Capture the cell that displays the provided text and extract its (x, y) central coordinate. 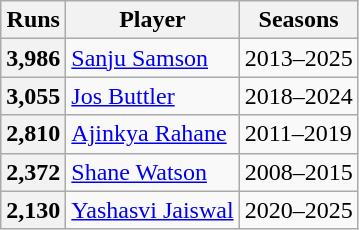
2,130 (34, 210)
Seasons (298, 20)
Ajinkya Rahane (152, 134)
Jos Buttler (152, 96)
2008–2015 (298, 172)
3,055 (34, 96)
Player (152, 20)
Sanju Samson (152, 58)
2,372 (34, 172)
3,986 (34, 58)
2020–2025 (298, 210)
Runs (34, 20)
2018–2024 (298, 96)
2011–2019 (298, 134)
2,810 (34, 134)
Shane Watson (152, 172)
2013–2025 (298, 58)
Yashasvi Jaiswal (152, 210)
